From the cell containing the given text, extract its center point as (x, y) coordinate. 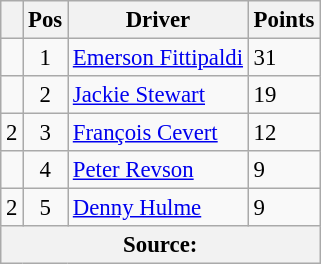
3 (46, 133)
Peter Revson (158, 170)
Emerson Fittipaldi (158, 58)
1 (46, 58)
12 (284, 133)
31 (284, 58)
François Cevert (158, 133)
Source: (160, 245)
4 (46, 170)
Driver (158, 20)
Denny Hulme (158, 208)
5 (46, 208)
Points (284, 20)
Jackie Stewart (158, 95)
Pos (46, 20)
19 (284, 95)
